Capture the cell that displays the provided text and extract its [X, Y] central coordinate. 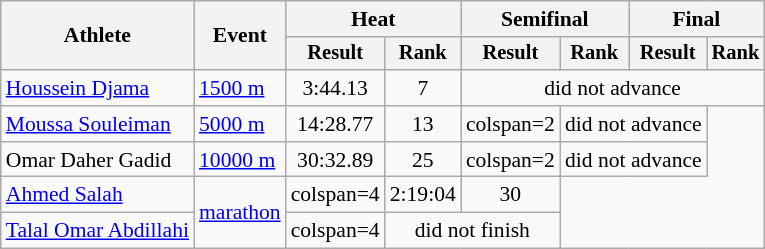
Moussa Souleiman [98, 124]
Omar Daher Gadid [98, 160]
Semifinal [545, 19]
marathon [240, 212]
30 [510, 195]
30:32.89 [336, 160]
Final [697, 19]
did not finish [472, 231]
25 [423, 160]
Talal Omar Abdillahi [98, 231]
3:44.13 [336, 88]
5000 m [240, 124]
Event [240, 36]
10000 m [240, 160]
2:19:04 [423, 195]
1500 m [240, 88]
Houssein Djama [98, 88]
Athlete [98, 36]
Heat [374, 19]
7 [423, 88]
13 [423, 124]
14:28.77 [336, 124]
Ahmed Salah [98, 195]
